From the cell containing the given text, extract its center point as [X, Y] coordinate. 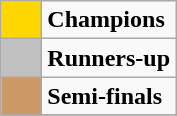
Champions [109, 20]
Semi-finals [109, 96]
Runners-up [109, 58]
